Return [X, Y] of the center of cell containing provided text 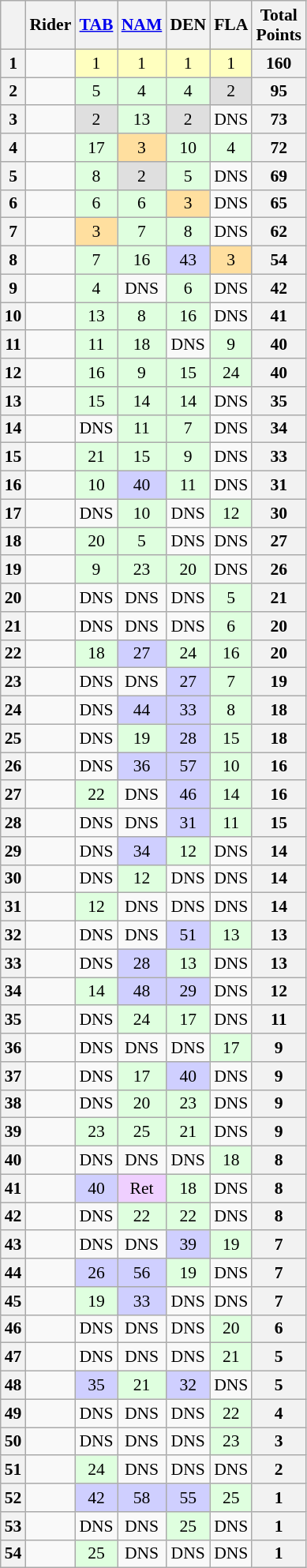
65 [279, 204]
160 [279, 63]
55 [188, 1498]
DEN [188, 25]
Rider [51, 25]
56 [142, 1273]
58 [142, 1498]
73 [279, 120]
57 [188, 767]
TotalPoints [279, 25]
45 [13, 1301]
69 [279, 176]
47 [13, 1357]
38 [13, 1104]
62 [279, 232]
50 [13, 1442]
53 [13, 1526]
72 [279, 148]
FLA [230, 25]
52 [13, 1498]
TAB [96, 25]
95 [279, 92]
49 [13, 1413]
37 [13, 1076]
NAM [142, 25]
Ret [142, 1188]
